Capture the cell that displays the provided text and extract its [x, y] central coordinate. 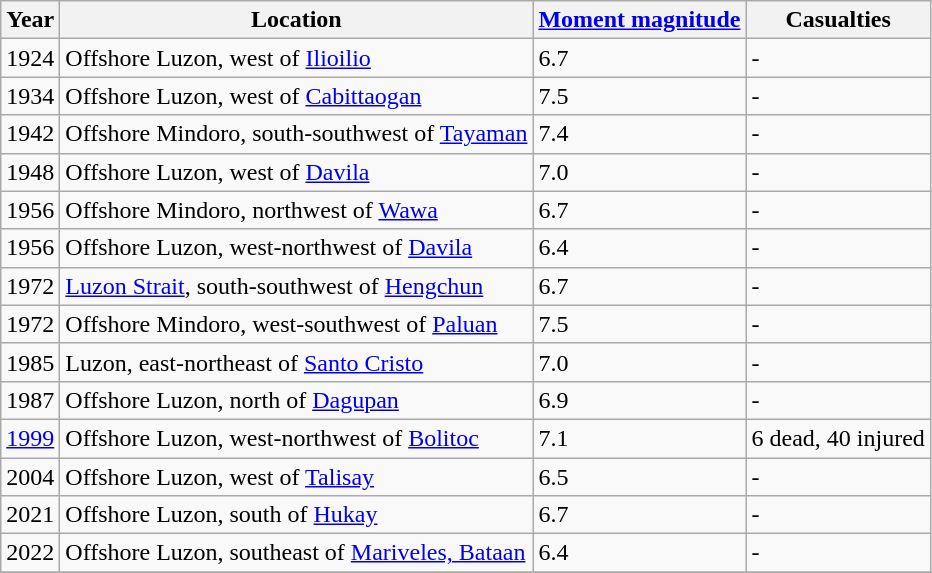
Offshore Mindoro, west-southwest of Paluan [296, 324]
Luzon Strait, south-southwest of Hengchun [296, 286]
Offshore Luzon, west-northwest of Davila [296, 248]
6.5 [640, 477]
Offshore Luzon, west of Talisay [296, 477]
1985 [30, 362]
1987 [30, 400]
Offshore Mindoro, northwest of Wawa [296, 210]
Offshore Mindoro, south-southwest of Tayaman [296, 134]
Year [30, 20]
6 dead, 40 injured [838, 438]
1999 [30, 438]
6.9 [640, 400]
Offshore Luzon, southeast of Mariveles, Bataan [296, 553]
Offshore Luzon, south of Hukay [296, 515]
2004 [30, 477]
Offshore Luzon, north of Dagupan [296, 400]
1948 [30, 172]
1924 [30, 58]
1942 [30, 134]
Offshore Luzon, west of Cabittaogan [296, 96]
7.1 [640, 438]
Luzon, east-northeast of Santo Cristo [296, 362]
Location [296, 20]
Offshore Luzon, west of Ilioilio [296, 58]
2022 [30, 553]
7.4 [640, 134]
2021 [30, 515]
1934 [30, 96]
Moment magnitude [640, 20]
Offshore Luzon, west of Davila [296, 172]
Casualties [838, 20]
Offshore Luzon, west-northwest of Bolitoc [296, 438]
